Return the (X, Y) coordinate for the center point of the cell that contains the specified text.  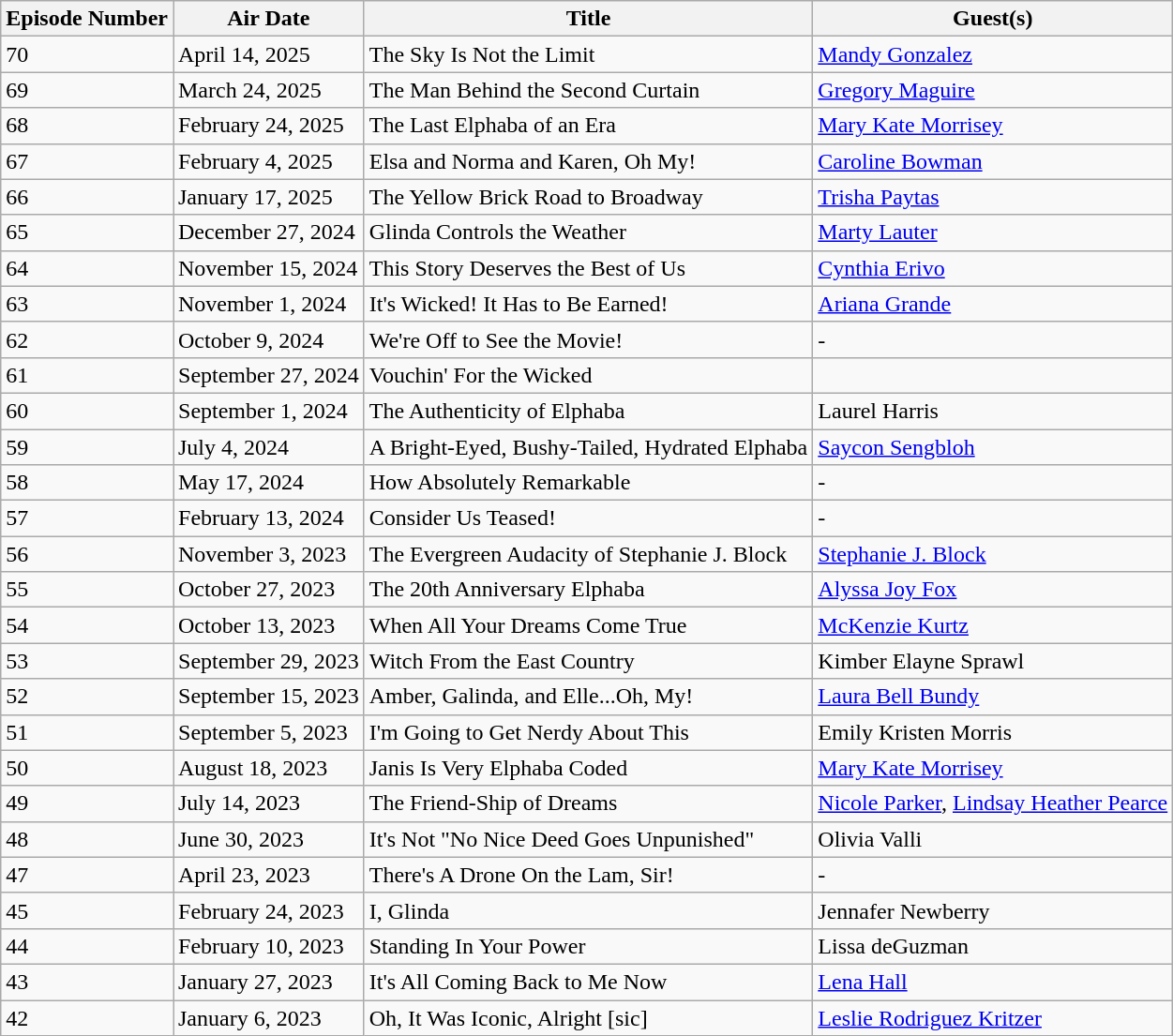
Caroline Bowman (993, 161)
47 (87, 875)
I, Glinda (589, 910)
49 (87, 803)
February 24, 2025 (268, 126)
Lena Hall (993, 982)
Emily Kristen Morris (993, 732)
The 20th Anniversary Elphaba (589, 590)
September 5, 2023 (268, 732)
March 24, 2025 (268, 90)
October 13, 2023 (268, 625)
Trisha Paytas (993, 197)
December 27, 2024 (268, 233)
April 14, 2025 (268, 54)
October 9, 2024 (268, 339)
May 17, 2024 (268, 483)
64 (87, 268)
The Yellow Brick Road to Broadway (589, 197)
Mandy Gonzalez (993, 54)
48 (87, 839)
This Story Deserves the Best of Us (589, 268)
67 (87, 161)
Saycon Sengbloh (993, 447)
Elsa and Norma and Karen, Oh My! (589, 161)
Witch From the East Country (589, 661)
42 (87, 1017)
Guest(s) (993, 19)
June 30, 2023 (268, 839)
Ariana Grande (993, 304)
66 (87, 197)
November 15, 2024 (268, 268)
Vouchin' For the Wicked (589, 375)
Air Date (268, 19)
Jennafer Newberry (993, 910)
October 27, 2023 (268, 590)
A Bright-Eyed, Bushy-Tailed, Hydrated Elphaba (589, 447)
The Sky Is Not the Limit (589, 54)
45 (87, 910)
51 (87, 732)
Olivia Valli (993, 839)
Standing In Your Power (589, 946)
65 (87, 233)
February 24, 2023 (268, 910)
Lissa deGuzman (993, 946)
61 (87, 375)
Cynthia Erivo (993, 268)
November 1, 2024 (268, 304)
Gregory Maguire (993, 90)
Stephanie J. Block (993, 554)
How Absolutely Remarkable (589, 483)
Laura Bell Bundy (993, 697)
Nicole Parker, Lindsay Heather Pearce (993, 803)
The Friend-Ship of Dreams (589, 803)
January 6, 2023 (268, 1017)
The Authenticity of Elphaba (589, 411)
September 29, 2023 (268, 661)
McKenzie Kurtz (993, 625)
When All Your Dreams Come True (589, 625)
September 15, 2023 (268, 697)
It's Not "No Nice Deed Goes Unpunished" (589, 839)
55 (87, 590)
52 (87, 697)
70 (87, 54)
February 4, 2025 (268, 161)
50 (87, 768)
It's All Coming Back to Me Now (589, 982)
The Evergreen Audacity of Stephanie J. Block (589, 554)
August 18, 2023 (268, 768)
February 10, 2023 (268, 946)
September 1, 2024 (268, 411)
68 (87, 126)
Consider Us Teased! (589, 518)
Amber, Galinda, and Elle...Oh, My! (589, 697)
Episode Number (87, 19)
July 4, 2024 (268, 447)
Leslie Rodriguez Kritzer (993, 1017)
Oh, It Was Iconic, Alright [sic] (589, 1017)
53 (87, 661)
63 (87, 304)
July 14, 2023 (268, 803)
56 (87, 554)
There's A Drone On the Lam, Sir! (589, 875)
It's Wicked! It Has to Be Earned! (589, 304)
February 13, 2024 (268, 518)
Alyssa Joy Fox (993, 590)
43 (87, 982)
Laurel Harris (993, 411)
Kimber Elayne Sprawl (993, 661)
The Man Behind the Second Curtain (589, 90)
November 3, 2023 (268, 554)
Marty Lauter (993, 233)
59 (87, 447)
I'm Going to Get Nerdy About This (589, 732)
57 (87, 518)
62 (87, 339)
Janis Is Very Elphaba Coded (589, 768)
April 23, 2023 (268, 875)
44 (87, 946)
January 27, 2023 (268, 982)
September 27, 2024 (268, 375)
January 17, 2025 (268, 197)
60 (87, 411)
54 (87, 625)
We're Off to See the Movie! (589, 339)
58 (87, 483)
The Last Elphaba of an Era (589, 126)
69 (87, 90)
Glinda Controls the Weather (589, 233)
Title (589, 19)
